Detect which cell encompasses the target text, then output its [X, Y] center coordinate. 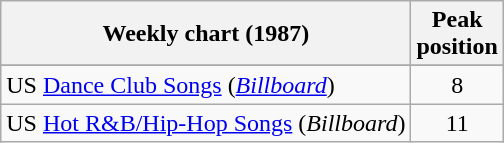
US Dance Club Songs (Billboard) [206, 85]
Weekly chart (1987) [206, 34]
US Hot R&B/Hip-Hop Songs (Billboard) [206, 123]
8 [457, 85]
Peakposition [457, 34]
11 [457, 123]
